Scan for the cell matching the given text and deliver its (X, Y) coordinate at center. 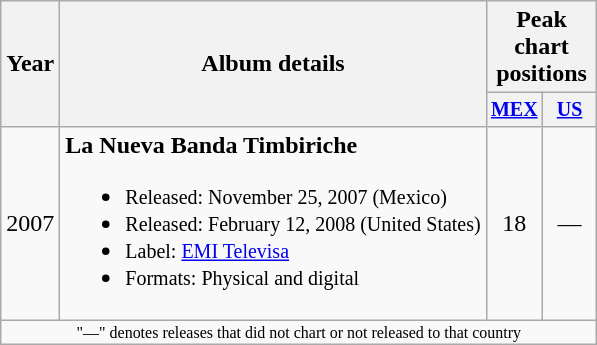
— (569, 223)
"—" denotes releases that did not chart or not released to that country (299, 332)
Peak chart positions (542, 47)
2007 (30, 223)
18 (514, 223)
US (569, 110)
Year (30, 64)
Album details (273, 64)
MEX (514, 110)
